Find where the given text appears and provide that cell's center as [x, y] coordinate. 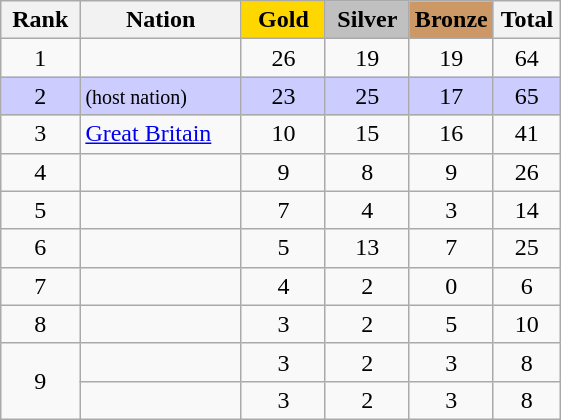
Rank [40, 20]
Silver [367, 20]
0 [451, 286]
Gold [283, 20]
Great Britain [161, 134]
23 [283, 96]
Nation [161, 20]
65 [526, 96]
41 [526, 134]
(host nation) [161, 96]
15 [367, 134]
Bronze [451, 20]
16 [451, 134]
64 [526, 58]
Total [526, 20]
13 [367, 248]
14 [526, 210]
17 [451, 96]
1 [40, 58]
